Identify which cell holds the provided text, then report its (x, y) central coordinate. 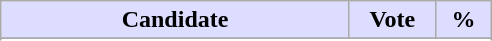
Vote (392, 20)
% (463, 20)
Candidate (176, 20)
